Determine the [x, y] coordinate at the center of the cell enclosing the given text.  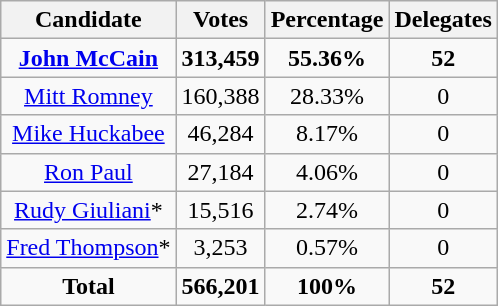
46,284 [220, 134]
8.17% [327, 134]
566,201 [220, 286]
4.06% [327, 172]
313,459 [220, 58]
Percentage [327, 20]
John McCain [88, 58]
160,388 [220, 96]
Votes [220, 20]
15,516 [220, 210]
2.74% [327, 210]
Rudy Giuliani* [88, 210]
Delegates [443, 20]
Fred Thompson* [88, 248]
Total [88, 286]
Mike Huckabee [88, 134]
100% [327, 286]
28.33% [327, 96]
Mitt Romney [88, 96]
55.36% [327, 58]
3,253 [220, 248]
0.57% [327, 248]
27,184 [220, 172]
Ron Paul [88, 172]
Candidate [88, 20]
